For the text-containing cell, return its midpoint in [X, Y] coordinate format. 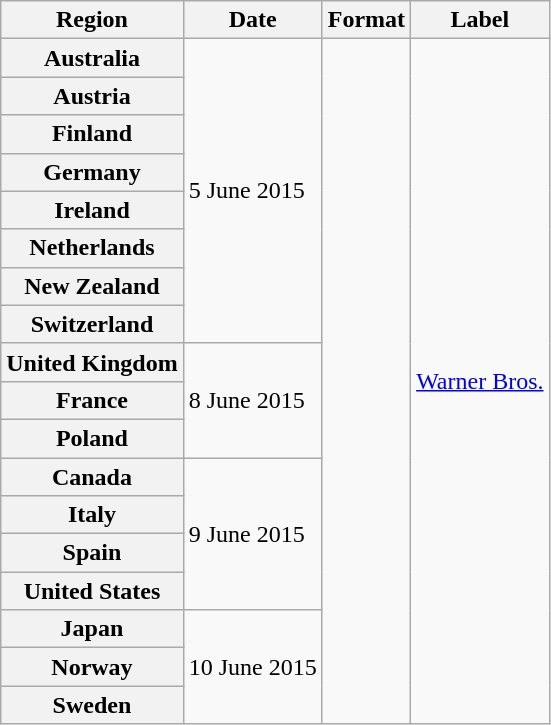
New Zealand [92, 286]
Austria [92, 96]
5 June 2015 [252, 191]
Format [366, 20]
Warner Bros. [480, 382]
United States [92, 591]
Netherlands [92, 248]
France [92, 400]
Sweden [92, 705]
Ireland [92, 210]
Australia [92, 58]
Switzerland [92, 324]
Region [92, 20]
10 June 2015 [252, 667]
Norway [92, 667]
Italy [92, 515]
Spain [92, 553]
Poland [92, 438]
Date [252, 20]
9 June 2015 [252, 534]
United Kingdom [92, 362]
8 June 2015 [252, 400]
Germany [92, 172]
Japan [92, 629]
Finland [92, 134]
Canada [92, 477]
Label [480, 20]
